Identify which cell holds the provided text, then report its [X, Y] central coordinate. 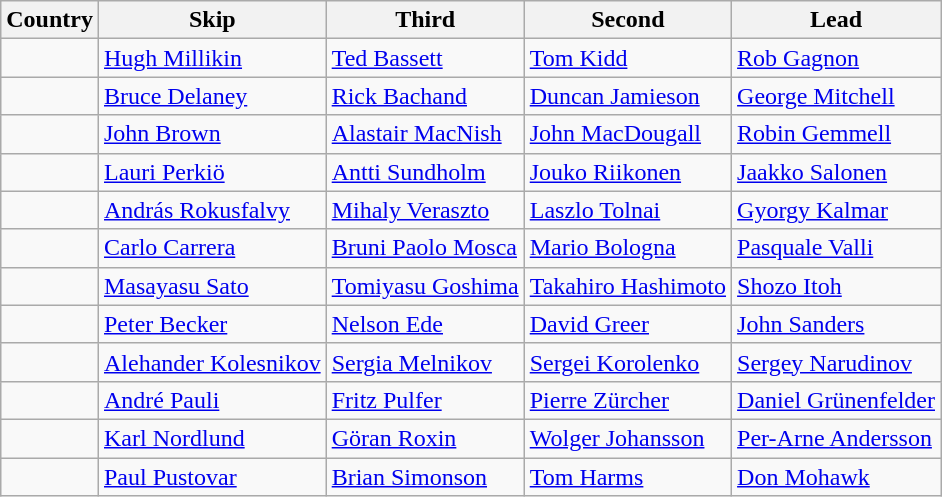
Hugh Millikin [212, 58]
Peter Becker [212, 324]
Tom Kidd [628, 58]
Lauri Perkiö [212, 172]
Mihaly Veraszto [425, 210]
Jouko Riikonen [628, 172]
Third [425, 20]
David Greer [628, 324]
Bruce Delaney [212, 96]
Tom Harms [628, 477]
Jaakko Salonen [836, 172]
George Mitchell [836, 96]
Second [628, 20]
Pierre Zürcher [628, 400]
Brian Simonson [425, 477]
Skip [212, 20]
John MacDougall [628, 134]
Rob Gagnon [836, 58]
John Brown [212, 134]
Fritz Pulfer [425, 400]
Carlo Carrera [212, 248]
Nelson Ede [425, 324]
Tomiyasu Goshima [425, 286]
Masayasu Sato [212, 286]
Shozo Itoh [836, 286]
Lead [836, 20]
Duncan Jamieson [628, 96]
Takahiro Hashimoto [628, 286]
András Rokusfalvy [212, 210]
Mario Bologna [628, 248]
Robin Gemmell [836, 134]
Gyorgy Kalmar [836, 210]
Karl Nordlund [212, 438]
Laszlo Tolnai [628, 210]
Wolger Johansson [628, 438]
Sergei Korolenko [628, 362]
Paul Pustovar [212, 477]
Ted Bassett [425, 58]
Alastair MacNish [425, 134]
Alehander Kolesnikov [212, 362]
Per-Arne Andersson [836, 438]
Pasquale Valli [836, 248]
Bruni Paolo Mosca [425, 248]
John Sanders [836, 324]
Don Mohawk [836, 477]
Daniel Grünenfelder [836, 400]
Antti Sundholm [425, 172]
Sergey Narudinov [836, 362]
Sergia Melnikov [425, 362]
Country [50, 20]
Göran Roxin [425, 438]
André Pauli [212, 400]
Rick Bachand [425, 96]
